Locate the cell with the specified text and output its [X, Y] center coordinate. 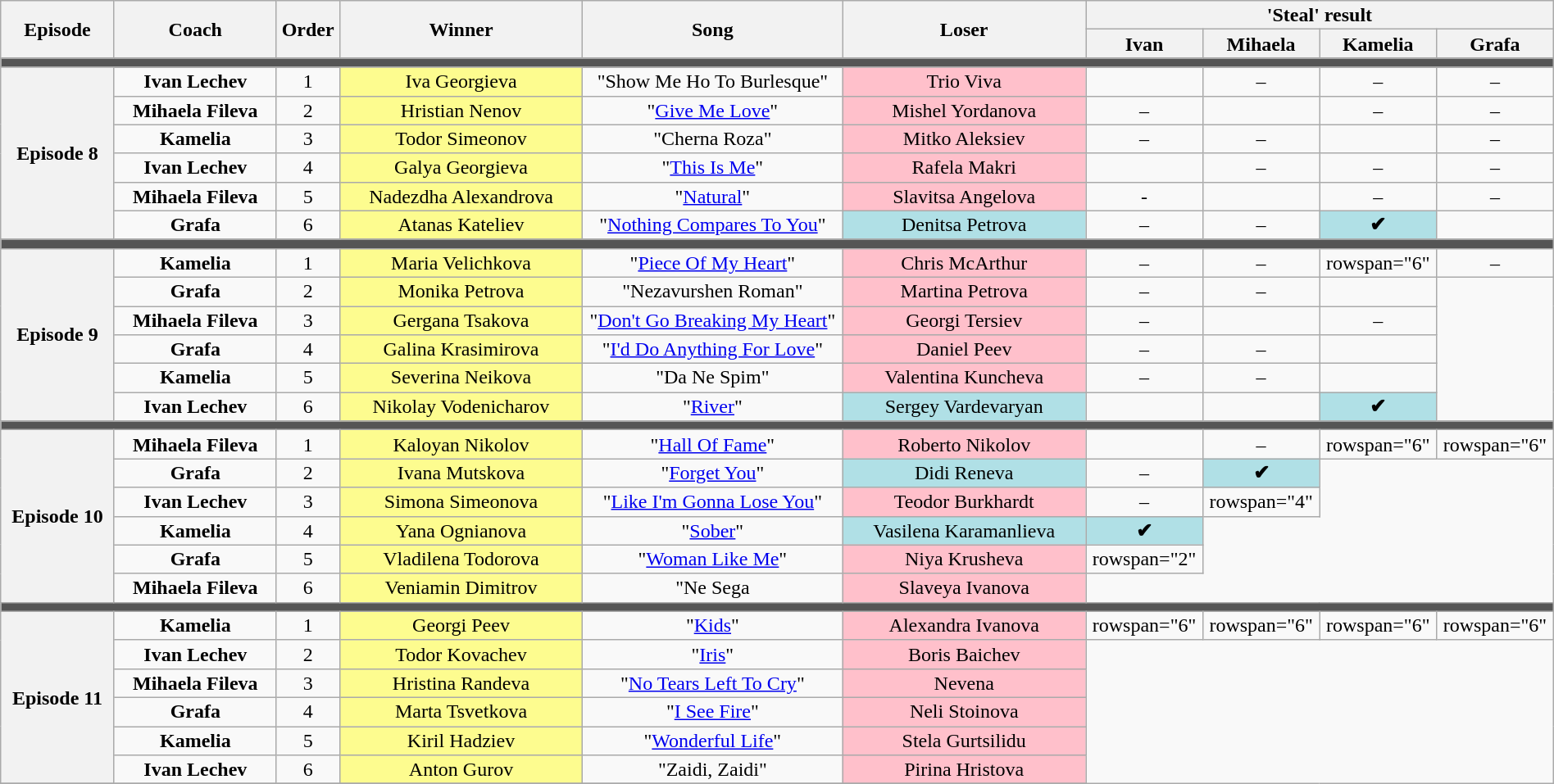
"Woman Like Me" [713, 559]
"I See Fire" [713, 711]
Galya Georgieva [461, 167]
"Piece Of My Heart" [713, 262]
rowspan="2" [1144, 559]
Martina Petrova [964, 292]
"Da Ne Spim" [713, 378]
Gergana Tsakova [461, 321]
"Give Me Love" [713, 110]
Episode 10 [57, 516]
Nadezdha Alexandrova [461, 197]
Monika Petrova [461, 292]
"Cherna Roza" [713, 139]
"Wonderful Life" [713, 741]
"Iris" [713, 654]
Daniel Peev [964, 349]
"I'd Do Anything For Love" [713, 349]
Slavitsa Angelova [964, 197]
Neli Stoinova [964, 711]
"No Tears Left To Cry" [713, 683]
Roberto Nikolov [964, 444]
rowspan="4" [1261, 501]
Sergey Vardevaryan [964, 406]
Simona Simeonova [461, 501]
Iva Georgieva [461, 82]
Denitsa Petrova [964, 224]
- [1144, 197]
"Sober" [713, 531]
Slaveya Ivanova [964, 588]
"Kids" [713, 626]
Valentina Kuncheva [964, 378]
Hristian Nenov [461, 110]
Song [713, 29]
"Nothing Compares To You" [713, 224]
Ivana Mutskova [461, 474]
Hristina Randeva [461, 683]
Boris Baichev [964, 654]
Nikolay Vodenicharov [461, 406]
Episode 8 [57, 153]
Georgi Tersiev [964, 321]
Teodor Burkhardt [964, 501]
Alexandra Ivanova [964, 626]
"Don't Go Breaking My Heart" [713, 321]
Ivan [1144, 44]
Episode 11 [57, 697]
Todor Kovachev [461, 654]
Episode [57, 29]
Severina Neikova [461, 378]
"This Is Me" [713, 167]
"Nezavurshen Roman" [713, 292]
"Zaidi, Zaidi" [713, 770]
Order [308, 29]
Rafela Makri [964, 167]
Chris McArthur [964, 262]
Galina Krasimirova [461, 349]
Stela Gurtsilidu [964, 741]
Kiril Hadziev [461, 741]
"Natural" [713, 197]
Anton Gurov [461, 770]
Marta Tsvetkova [461, 711]
Episode 9 [57, 334]
Georgi Peev [461, 626]
Atanas Kateliev [461, 224]
"Hall Of Fame" [713, 444]
Mihaela [1261, 44]
'Steal' result [1320, 15]
Todor Simeonov [461, 139]
Trio Viva [964, 82]
"Show Me Ho To Burlesque" [713, 82]
Maria Velichkova [461, 262]
Loser [964, 29]
Mitko Aleksiev [964, 139]
"Ne Sega [713, 588]
Winner [461, 29]
Niya Krusheva [964, 559]
Vasilena Karamanlieva [964, 531]
Yana Ognianova [461, 531]
"River" [713, 406]
Didi Reneva [964, 474]
Vladilena Todorova [461, 559]
Mishel Yordanova [964, 110]
"Forget You" [713, 474]
"Like I'm Gonna Lose You" [713, 501]
Pirina Hristova [964, 770]
Coach [195, 29]
Kaloyan Nikolov [461, 444]
Veniamin Dimitrov [461, 588]
Nevena [964, 683]
